Detect which cell encompasses the target text, then output its [x, y] center coordinate. 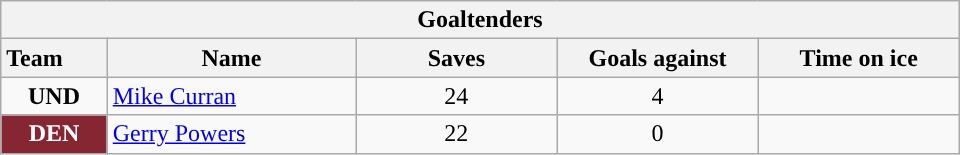
Goals against [658, 58]
0 [658, 134]
4 [658, 96]
Gerry Powers [232, 134]
Mike Curran [232, 96]
Time on ice [858, 58]
24 [456, 96]
Team [54, 58]
DEN [54, 134]
Goaltenders [480, 20]
Saves [456, 58]
22 [456, 134]
Name [232, 58]
UND [54, 96]
